Identify which cell holds the provided text, then report its [X, Y] central coordinate. 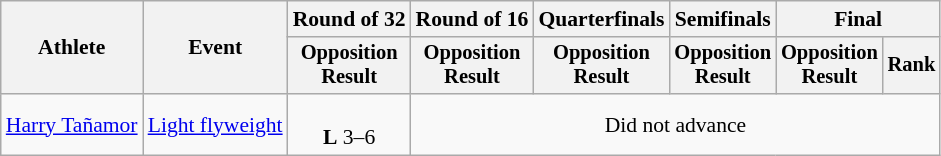
L 3–6 [350, 124]
Event [216, 48]
Rank [912, 66]
Did not advance [676, 124]
Semifinals [722, 19]
Quarterfinals [601, 19]
Athlete [72, 48]
Round of 16 [472, 19]
Final [858, 19]
Round of 32 [350, 19]
Light flyweight [216, 124]
Harry Tañamor [72, 124]
